Return the (x, y) coordinate for the center point of the cell that contains the specified text.  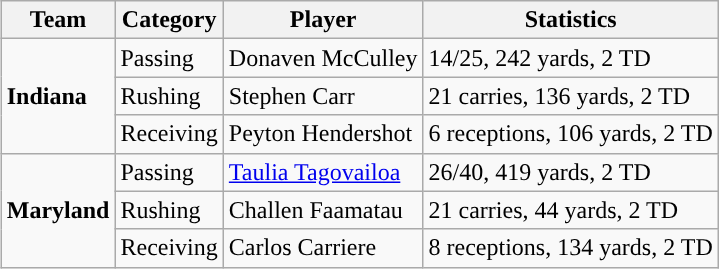
Taulia Tagovailoa (323, 172)
Donaven McCulley (323, 58)
21 carries, 44 yards, 2 TD (570, 210)
Statistics (570, 20)
14/25, 242 yards, 2 TD (570, 58)
Maryland (58, 210)
Carlos Carriere (323, 248)
8 receptions, 134 yards, 2 TD (570, 248)
Indiana (58, 96)
21 carries, 136 yards, 2 TD (570, 96)
26/40, 419 yards, 2 TD (570, 172)
Stephen Carr (323, 96)
Peyton Hendershot (323, 134)
Team (58, 20)
6 receptions, 106 yards, 2 TD (570, 134)
Player (323, 20)
Challen Faamatau (323, 210)
Category (169, 20)
